From the cell containing the given text, extract its center point as [X, Y] coordinate. 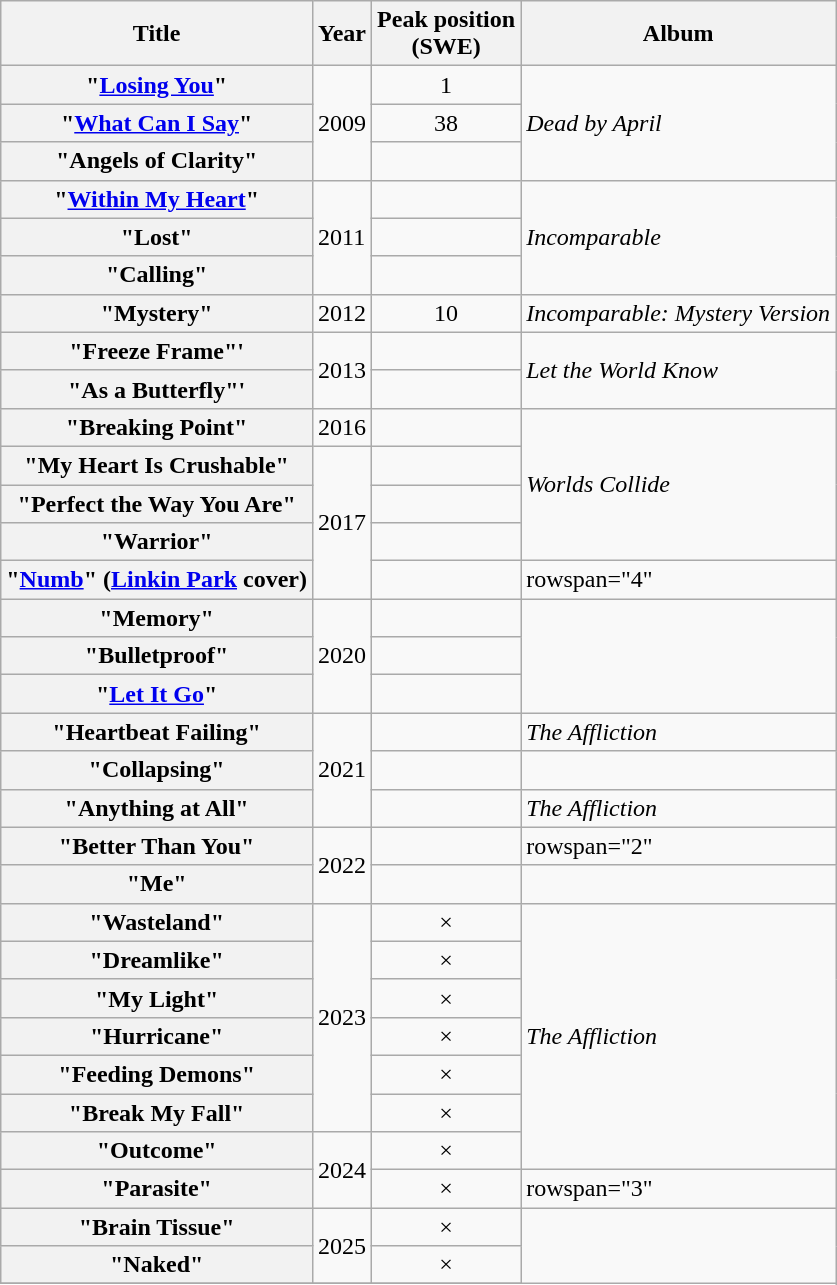
"Hurricane" [157, 1036]
rowspan="4" [678, 580]
"Angels of Clarity" [157, 161]
rowspan="2" [678, 846]
"Perfect the Way You Are" [157, 503]
2020 [342, 656]
"Outcome" [157, 1151]
2025 [342, 1246]
"Within My Heart" [157, 199]
2016 [342, 427]
rowspan="3" [678, 1189]
Dead by April [678, 123]
"As a Butterfly"' [157, 389]
2017 [342, 522]
2021 [342, 770]
"Calling" [157, 275]
"Anything at All" [157, 808]
"Numb" (Linkin Park cover) [157, 580]
"Break My Fall" [157, 1113]
Title [157, 34]
"Collapsing" [157, 770]
"What Can I Say" [157, 123]
2009 [342, 123]
"Me" [157, 884]
"Lost" [157, 237]
2023 [342, 1017]
38 [446, 123]
"Parasite" [157, 1189]
"Bulletproof" [157, 656]
2011 [342, 237]
2013 [342, 370]
"Heartbeat Failing" [157, 732]
10 [446, 313]
Peak position (SWE) [446, 34]
"Better Than You" [157, 846]
"Mystery" [157, 313]
"Breaking Point" [157, 427]
Worlds Collide [678, 484]
"Dreamlike" [157, 960]
Incomparable [678, 237]
"Losing You" [157, 85]
"My Heart Is Crushable" [157, 465]
"Warrior" [157, 542]
Let the World Know [678, 370]
Incomparable: Mystery Version [678, 313]
2012 [342, 313]
"Memory" [157, 618]
"My Light" [157, 998]
"Let It Go" [157, 694]
"Feeding Demons" [157, 1074]
"Naked" [157, 1265]
"Wasteland" [157, 922]
2024 [342, 1170]
Year [342, 34]
"Brain Tissue" [157, 1227]
"Freeze Frame"' [157, 351]
1 [446, 85]
Album [678, 34]
2022 [342, 865]
